Determine the (x, y) coordinate at the center of the cell enclosing the given text.  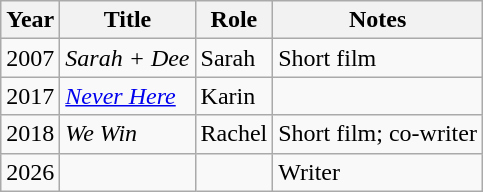
Notes (378, 20)
Short film (378, 58)
Karin (234, 96)
Sarah (234, 58)
2007 (30, 58)
Year (30, 20)
2018 (30, 134)
2026 (30, 172)
Role (234, 20)
Title (128, 20)
Short film; co-writer (378, 134)
Never Here (128, 96)
Sarah + Dee (128, 58)
2017 (30, 96)
Writer (378, 172)
We Win (128, 134)
Rachel (234, 134)
